Find where the given text appears and provide that cell's center as (x, y) coordinate. 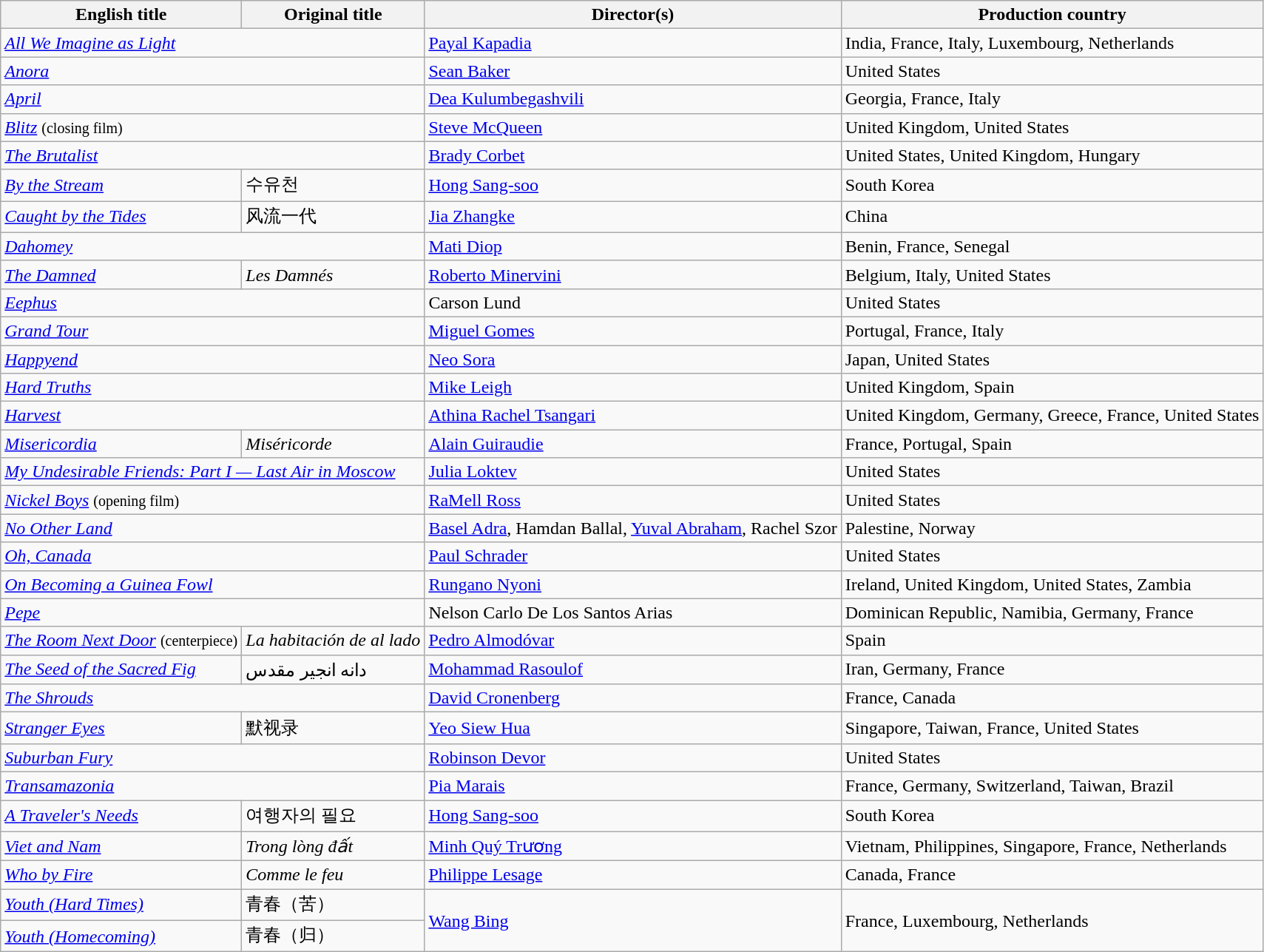
Who by Fire (121, 875)
风流一代 (333, 217)
Paul Schrader (633, 556)
Anora (213, 71)
Pepe (213, 612)
Philippe Lesage (633, 875)
Viet and Nam (121, 846)
Mohammad Rasoulof (633, 669)
Spain (1052, 641)
Minh Quý Trương (633, 846)
Transamazonia (213, 786)
April (213, 99)
青春（苦） (333, 905)
Nickel Boys (opening film) (213, 500)
Hard Truths (213, 388)
Pedro Almodóvar (633, 641)
Dea Kulumbegashvili (633, 99)
Athina Rachel Tsangari (633, 416)
United Kingdom, United States (1052, 127)
Les Damnés (333, 274)
Comme le feu (333, 875)
Palestine, Norway (1052, 528)
Basel Adra, Hamdan Ballal, Yuval Abraham, Rachel Szor (633, 528)
Yeo Siew Hua (633, 728)
France, Canada (1052, 698)
Canada, France (1052, 875)
David Cronenberg (633, 698)
Stranger Eyes (121, 728)
Oh, Canada (213, 556)
RaMell Ross (633, 500)
No Other Land (213, 528)
By the Stream (121, 185)
Harvest (213, 416)
Julia Loktev (633, 472)
Benin, France, Senegal (1052, 246)
Miguel Gomes (633, 331)
Jia Zhangke (633, 217)
Singapore, Taiwan, France, United States (1052, 728)
여행자의 필요 (333, 817)
Mike Leigh (633, 388)
Blitz (closing film) (213, 127)
Alain Guiraudie (633, 444)
Dominican Republic, Namibia, Germany, France (1052, 612)
A Traveler's Needs (121, 817)
China (1052, 217)
France, Germany, Switzerland, Taiwan, Brazil (1052, 786)
United States, United Kingdom, Hungary (1052, 155)
Nelson Carlo De Los Santos Arias (633, 612)
Trong lòng đất (333, 846)
India, France, Italy, Luxembourg, Netherlands (1052, 43)
English title (121, 15)
Wang Bing (633, 920)
Georgia, France, Italy (1052, 99)
Youth (Hard Times) (121, 905)
Neo Sora (633, 359)
Steve McQueen (633, 127)
Vietnam, Philippines, Singapore, France, Netherlands (1052, 846)
Dahomey (213, 246)
青春（归） (333, 936)
Grand Tour (213, 331)
Portugal, France, Italy (1052, 331)
Pia Marais (633, 786)
Brady Corbet (633, 155)
Belgium, Italy, United States (1052, 274)
The Brutalist (213, 155)
Production country (1052, 15)
Ireland, United Kingdom, United States, Zambia (1052, 584)
Miséricorde (333, 444)
France, Luxembourg, Netherlands (1052, 920)
Iran, Germany, France (1052, 669)
My Undesirable Friends: Part I — Last Air in Moscow (213, 472)
The Shrouds (213, 698)
United Kingdom, Germany, Greece, France, United States (1052, 416)
The Room Next Door (centerpiece) (121, 641)
Youth (Homecoming) (121, 936)
Suburban Fury (213, 757)
La habitación de al lado (333, 641)
دانه انجیر مقدس (333, 669)
Original title (333, 15)
수유천 (333, 185)
Carson Lund (633, 303)
Mati Diop (633, 246)
Caught by the Tides (121, 217)
The Seed of the Sacred Fig (121, 669)
Sean Baker (633, 71)
Director(s) (633, 15)
Misericordia (121, 444)
Robinson Devor (633, 757)
Roberto Minervini (633, 274)
Rungano Nyoni (633, 584)
Eephus (213, 303)
Japan, United States (1052, 359)
France, Portugal, Spain (1052, 444)
The Damned (121, 274)
All We Imagine as Light (213, 43)
Payal Kapadia (633, 43)
默视录 (333, 728)
United Kingdom, Spain (1052, 388)
Happyend (213, 359)
On Becoming a Guinea Fowl (213, 584)
